Output the [X, Y] coordinate of the center of the cell containing the given text.  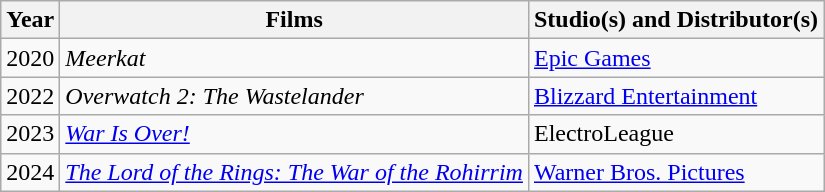
Epic Games [676, 58]
Warner Bros. Pictures [676, 172]
Year [30, 20]
The Lord of the Rings: The War of the Rohirrim [294, 172]
War Is Over! [294, 134]
2023 [30, 134]
Overwatch 2: The Wastelander [294, 96]
Films [294, 20]
Meerkat [294, 58]
2022 [30, 96]
Studio(s) and Distributor(s) [676, 20]
ElectroLeague [676, 134]
2020 [30, 58]
2024 [30, 172]
Blizzard Entertainment [676, 96]
